Output the (x, y) coordinate of the center of the cell containing the given text.  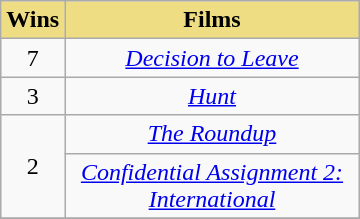
Decision to Leave (212, 58)
Films (212, 20)
7 (33, 58)
The Roundup (212, 134)
3 (33, 96)
Wins (33, 20)
Hunt (212, 96)
Confidential Assignment 2: International (212, 186)
2 (33, 166)
